Identify which cell holds the provided text, then report its [X, Y] central coordinate. 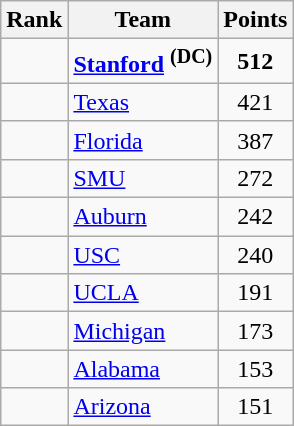
Stanford (DC) [143, 62]
USC [143, 255]
272 [256, 178]
Michigan [143, 331]
Points [256, 20]
UCLA [143, 293]
Florida [143, 140]
Arizona [143, 407]
153 [256, 369]
151 [256, 407]
173 [256, 331]
Team [143, 20]
512 [256, 62]
240 [256, 255]
387 [256, 140]
Auburn [143, 217]
Alabama [143, 369]
242 [256, 217]
421 [256, 102]
SMU [143, 178]
Texas [143, 102]
Rank [34, 20]
191 [256, 293]
